Pinpoint the cell where the given text exists, returning its (X, Y) midpoint coordinate. 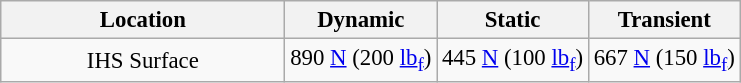
Static (513, 20)
Location (143, 20)
IHS Surface (143, 61)
Dynamic (361, 20)
Transient (664, 20)
667 N (150 lbf) (664, 61)
445 N (100 lbf) (513, 61)
890 N (200 lbf) (361, 61)
